Scan for the cell matching the given text and deliver its (X, Y) coordinate at center. 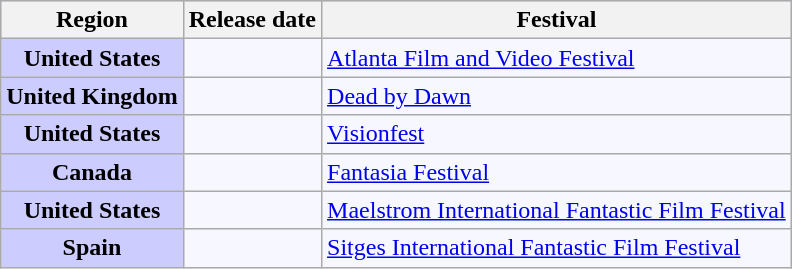
Dead by Dawn (557, 96)
Maelstrom International Fantastic Film Festival (557, 210)
Release date (252, 20)
Spain (92, 248)
Visionfest (557, 134)
Fantasia Festival (557, 172)
Canada (92, 172)
United Kingdom (92, 96)
Region (92, 20)
Sitges International Fantastic Film Festival (557, 248)
Festival (557, 20)
Atlanta Film and Video Festival (557, 58)
